Search for the cell housing the specified text and yield its (X, Y) center coordinate. 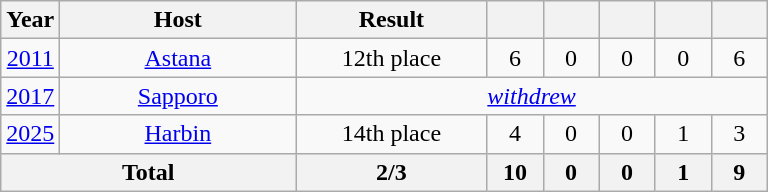
2011 (30, 58)
Host (178, 20)
12th place (392, 58)
Harbin (178, 134)
2025 (30, 134)
9 (739, 172)
Sapporo (178, 96)
14th place (392, 134)
2/3 (392, 172)
Result (392, 20)
withdrew (532, 96)
4 (515, 134)
10 (515, 172)
3 (739, 134)
2017 (30, 96)
Astana (178, 58)
Total (148, 172)
Year (30, 20)
